Extract the (x, y) coordinate from the center of the cell holding the provided text.  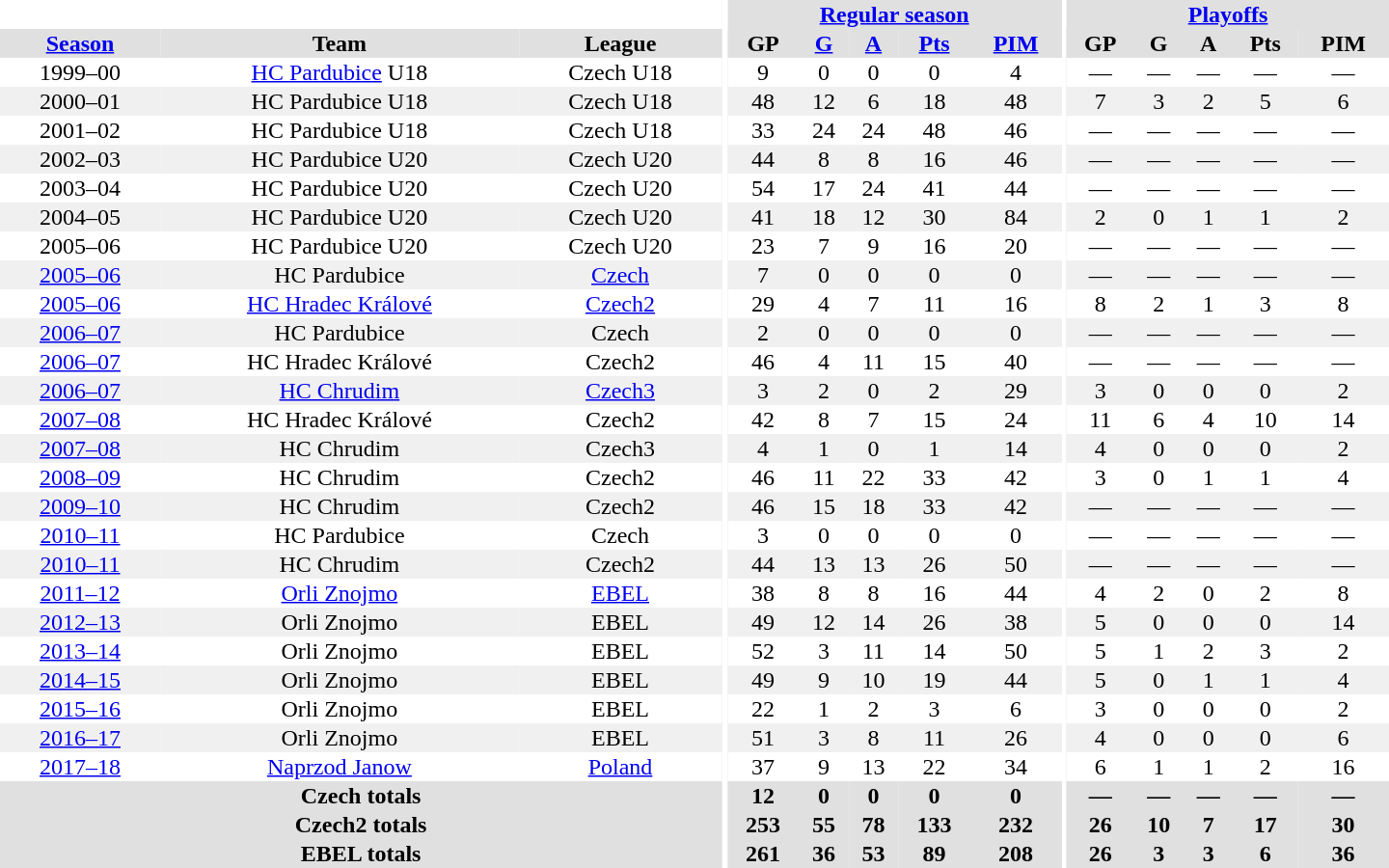
23 (763, 246)
20 (1017, 246)
EBEL totals (361, 854)
2016–17 (80, 738)
2002–03 (80, 159)
2001–02 (80, 130)
89 (934, 854)
2000–01 (80, 101)
78 (874, 825)
Regular season (894, 14)
232 (1017, 825)
2015–16 (80, 709)
208 (1017, 854)
2009–10 (80, 506)
37 (763, 767)
Naprzod Janow (340, 767)
2012–13 (80, 622)
2004–05 (80, 217)
54 (763, 188)
84 (1017, 217)
51 (763, 738)
55 (824, 825)
34 (1017, 767)
53 (874, 854)
Season (80, 43)
261 (763, 854)
Czech totals (361, 796)
Poland (620, 767)
League (620, 43)
Playoffs (1228, 14)
2003–04 (80, 188)
253 (763, 825)
2008–09 (80, 477)
2017–18 (80, 767)
2014–15 (80, 680)
Czech2 totals (361, 825)
52 (763, 651)
2011–12 (80, 593)
Team (340, 43)
40 (1017, 362)
1999–00 (80, 72)
133 (934, 825)
2013–14 (80, 651)
19 (934, 680)
